Identify which cell holds the provided text, then report its (x, y) central coordinate. 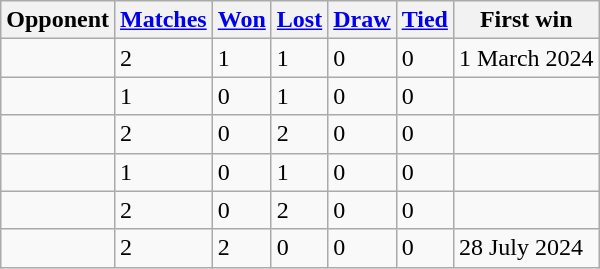
Tied (424, 20)
Draw (362, 20)
Matches (164, 20)
Lost (299, 20)
Won (242, 20)
Opponent (58, 20)
1 March 2024 (526, 58)
First win (526, 20)
28 July 2024 (526, 248)
